Scan for the cell matching the given text and deliver its (X, Y) coordinate at center. 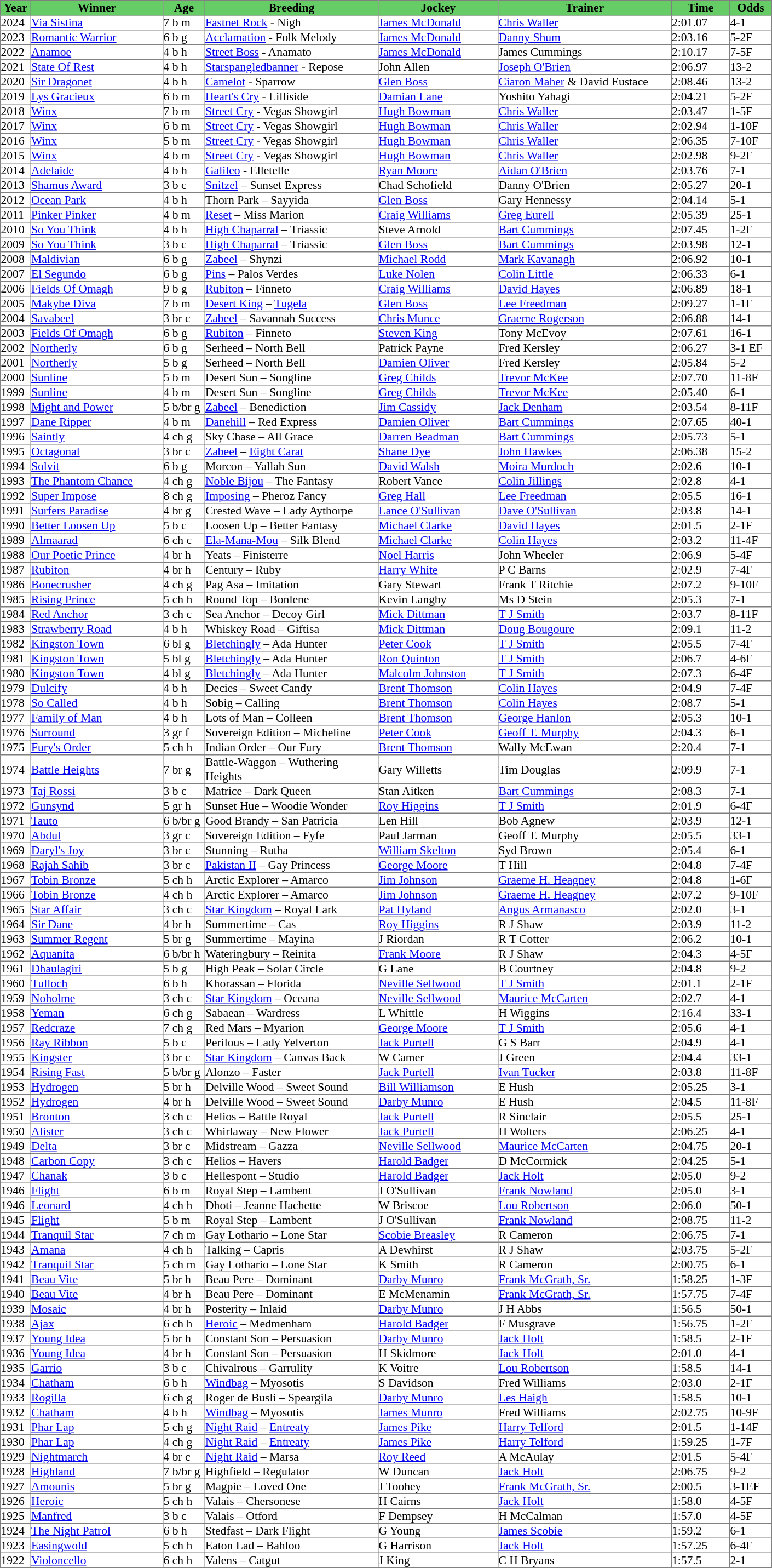
2:04.14 (700, 201)
Dhoti – Jeanne Hachette (291, 1205)
Decies – Sweet Candy (291, 688)
2006 (16, 289)
1994 (16, 467)
T Hill (585, 865)
2:03.98 (700, 244)
1980 (16, 674)
Alister (97, 1131)
2008 (16, 260)
Moira Murdoch (585, 467)
W Briscoe (438, 1205)
1934 (16, 1383)
40-1 (751, 422)
Colin Jillings (585, 481)
High Peak – Solar Circle (291, 969)
Perilous – Lady Yelverton (291, 1042)
Red Mars – Myarion (291, 1028)
2:01.0 (700, 1353)
1944 (16, 1235)
Daryl's Joy (97, 850)
Shamus Award (97, 185)
2:04.21 (700, 96)
Patrick Payne (438, 348)
2:08.7 (700, 703)
Galileo - Elletelle (291, 171)
Eaton Lad – Bahloo (291, 1545)
2:06.33 (700, 274)
2011 (16, 215)
Star Affair (97, 909)
Len Hill (438, 821)
1953 (16, 1087)
K Voitre (438, 1367)
H McCalman (585, 1515)
Manfred (97, 1515)
Wally McEwan (585, 747)
2:06.38 (700, 451)
18-1 (751, 289)
Roy Reed (438, 1456)
Jockey (438, 8)
2016 (16, 141)
Ela-Mana-Mou – Silk Blend (291, 540)
5 gr h (184, 805)
1973 (16, 791)
Our Poetic Prince (97, 556)
2:06.89 (700, 289)
Family of Man (97, 718)
S Davidson (438, 1383)
2007 (16, 274)
5-2 (751, 363)
2:07.65 (700, 422)
1-14F (751, 1427)
1-7F (751, 1442)
Summer Regent (97, 939)
Easingwold (97, 1545)
2:06.9 (700, 556)
2:09.27 (700, 304)
Yeman (97, 1012)
Ryan Moore (438, 171)
Pins – Palos Verdes (291, 274)
Valais – Otford (291, 1515)
7 br g (184, 769)
Luke Nolen (438, 274)
Tony McEvoy (585, 333)
R T Cotter (585, 939)
Breeding (291, 8)
Bronton (97, 1117)
El Segundo (97, 274)
Mark Kavanagh (585, 260)
1927 (16, 1486)
Fastnet Rock - Nigh (291, 23)
Alonzo – Faster (291, 1072)
6 bl g (184, 644)
A McAulay (585, 1456)
2:01.1 (700, 983)
Redcraze (97, 1028)
Ray Ribbon (97, 1042)
Zabeel – Shynzi (291, 260)
2019 (16, 96)
Steve Arnold (438, 230)
6 ch c (184, 540)
2:05.40 (700, 392)
Ocean Park (97, 201)
2005 (16, 304)
1939 (16, 1308)
F Musgrave (585, 1324)
Chanak (97, 1176)
2:00.5 (700, 1486)
4-6F (751, 659)
2:05.27 (700, 185)
Dulcify (97, 688)
2:03.47 (700, 112)
1971 (16, 821)
5 ch g (184, 1427)
State Of Rest (97, 67)
Morcon – Yallah Sun (291, 467)
2:06.88 (700, 319)
1947 (16, 1176)
1995 (16, 451)
Malcolm Johnston (438, 674)
Indian Order – Our Fury (291, 747)
Century – Ruby (291, 570)
Greg Eurell (585, 215)
Highfield – Regulator (291, 1472)
2:16.4 (700, 1012)
Lots of Man – Colleen (291, 718)
1987 (16, 570)
1979 (16, 688)
Lance O'Sullivan (438, 511)
The Phantom Chance (97, 481)
G Young (438, 1531)
Sovereign Edition – Micheline (291, 733)
Graeme Rogerson (585, 319)
K Smith (438, 1264)
J Green (585, 1057)
Valais – Chersonese (291, 1501)
2:03.76 (700, 171)
Doug Bougoure (585, 629)
J Toohey (438, 1486)
1965 (16, 909)
Star Kingdom – Canvas Back (291, 1057)
Better Loosen Up (97, 526)
1989 (16, 540)
2:05.4 (700, 850)
2:02.8 (700, 481)
Imposing – Pheroz Fancy (291, 496)
Heroic (97, 1501)
8 ch g (184, 496)
P C Barns (585, 570)
2:09.1 (700, 629)
1:59.25 (700, 1442)
Saintly (97, 437)
Winner (97, 8)
2:06.92 (700, 260)
2021 (16, 67)
1:57.5 (700, 1560)
2:05.73 (700, 437)
Pat Hyland (438, 909)
Scobie Breasley (438, 1235)
Matrice – Dark Queen (291, 791)
1970 (16, 835)
Rising Prince (97, 599)
1:59.2 (700, 1531)
Noholme (97, 998)
2:02.7 (700, 998)
Noel Harris (438, 556)
5 ch m (184, 1264)
Syd Brown (585, 850)
1931 (16, 1427)
Gary Stewart (438, 585)
1975 (16, 747)
Magpie – Loved One (291, 1486)
2:02.75 (700, 1412)
Yeats – Finisterre (291, 556)
C H Bryans (585, 1560)
James Scobie (585, 1531)
1977 (16, 718)
Surfers Paradise (97, 511)
2015 (16, 156)
Summertime – Mayina (291, 939)
Battle Heights (97, 769)
E McMenamin (438, 1294)
2:03.0 (700, 1383)
2:06.27 (700, 348)
Heroic – Medmenham (291, 1324)
Amana (97, 1249)
1928 (16, 1472)
2:03.2 (700, 540)
1959 (16, 998)
1949 (16, 1146)
1985 (16, 599)
4 br g (184, 511)
Almaarad (97, 540)
A Dewhirst (438, 1249)
Pag Asa – Imitation (291, 585)
Super Impose (97, 496)
Night Raid – Marsa (291, 1456)
Aidan O'Brien (585, 171)
Helios – Havers (291, 1160)
1999 (16, 392)
1951 (16, 1117)
7 ch m (184, 1235)
1956 (16, 1042)
Starspangledbanner - Repose (291, 67)
1940 (16, 1294)
7 b/br g (184, 1472)
2017 (16, 126)
B Courtney (585, 969)
6 b/br h (184, 953)
Greg Hall (438, 496)
1:56.5 (700, 1308)
1955 (16, 1057)
1974 (16, 769)
1998 (16, 408)
Taj Rossi (97, 791)
J Riordan (438, 939)
2024 (16, 23)
1982 (16, 644)
Talking – Capris (291, 1249)
Delta (97, 1146)
Strawberry Road (97, 629)
Damian Lane (438, 96)
Sea Anchor – Decoy Girl (291, 615)
Posterity – Inlaid (291, 1308)
7-10F (751, 141)
Round Top – Bonlene (291, 599)
1988 (16, 556)
G Harrison (438, 1545)
2002 (16, 348)
2:05.25 (700, 1087)
Acclamation - Folk Melody (291, 37)
John Allen (438, 67)
Rising Fast (97, 1072)
1962 (16, 953)
Abdul (97, 835)
Summertime – Cas (291, 924)
1997 (16, 422)
2:05.84 (700, 363)
1926 (16, 1501)
Midstream – Gazza (291, 1146)
1-6F (751, 880)
1:57.0 (700, 1515)
1983 (16, 629)
2:04.25 (700, 1160)
Sobig – Calling (291, 703)
Desert King – Tugela (291, 304)
2014 (16, 171)
2:10.17 (700, 53)
2010 (16, 230)
Star Kingdom – Royal Lark (291, 909)
1958 (16, 1012)
Bob Agnew (585, 821)
2:06.25 (700, 1131)
1945 (16, 1220)
Savabeel (97, 319)
Surround (97, 733)
2:08.75 (700, 1220)
2:04.75 (700, 1146)
Chivalrous – Garrulity (291, 1367)
Aquanita (97, 953)
4 bl g (184, 674)
Nightmarch (97, 1456)
Angus Armanasco (585, 909)
Ivan Tucker (585, 1072)
Reset – Miss Marion (291, 215)
2:02.0 (700, 909)
1-5F (751, 112)
Adelaide (97, 171)
2:03.75 (700, 1249)
10-9F (751, 1412)
2:04.5 (700, 1101)
Stedfast – Dark Flight (291, 1531)
Noble Bijou – The Fantasy (291, 481)
H Wiggins (585, 1012)
2:09.9 (700, 769)
2003 (16, 333)
1967 (16, 880)
Rogilla (97, 1397)
Street Boss - Anamato (291, 53)
D McCormick (585, 1160)
Sovereign Edition – Fyfe (291, 835)
Tauto (97, 821)
Roger de Busli – Speargila (291, 1397)
Ron Quinton (438, 659)
1986 (16, 585)
1932 (16, 1412)
Helios – Battle Royal (291, 1117)
1968 (16, 865)
Lys Gracieux (97, 96)
1:57.25 (700, 1545)
Danny O'Brien (585, 185)
H Cairns (438, 1501)
2:08.3 (700, 791)
John Wheeler (585, 556)
2000 (16, 378)
J King (438, 1560)
1972 (16, 805)
1978 (16, 703)
1941 (16, 1279)
Danehill – Red Express (291, 422)
2023 (16, 37)
Tim Douglas (585, 769)
Bill Williamson (438, 1087)
1954 (16, 1072)
H Wolters (585, 1131)
2:07.3 (700, 674)
2013 (16, 185)
1930 (16, 1442)
1922 (16, 1560)
1925 (16, 1515)
Jim Cassidy (438, 408)
2:06.0 (700, 1205)
Robert Vance (438, 481)
7-5F (751, 53)
1938 (16, 1324)
Colin Little (585, 274)
3-1 EF (751, 348)
Leonard (97, 1205)
1:56.75 (700, 1324)
2:01.9 (700, 805)
2:02.98 (700, 156)
2:06.2 (700, 939)
H Skidmore (438, 1353)
1966 (16, 894)
Steven King (438, 333)
Hellespont – Studio (291, 1176)
Kevin Langby (438, 599)
4 br c (184, 1456)
Carbon Copy (97, 1160)
1-1F (751, 304)
3-1EF (751, 1486)
1929 (16, 1456)
2009 (16, 244)
F Dempsey (438, 1515)
1948 (16, 1160)
2:06.97 (700, 67)
W Duncan (438, 1472)
Harry White (438, 570)
Anamoe (97, 53)
Kingster (97, 1057)
Khorassan – Florida (291, 983)
Makybe Diva (97, 304)
J H Abbs (585, 1308)
Gary Hennessy (585, 201)
3 gr c (184, 835)
2022 (16, 53)
2:02.94 (700, 126)
Frank T Ritchie (585, 585)
1950 (16, 1131)
Via Sistina (97, 23)
Thorn Park – Sayyida (291, 201)
William Skelton (438, 850)
James Munro (438, 1412)
Heart's Cry - Lilliside (291, 96)
2020 (16, 82)
1984 (16, 615)
Amounis (97, 1486)
George Hanlon (585, 718)
Whiskey Road – Giftisa (291, 629)
1993 (16, 481)
7 ch g (184, 1028)
1937 (16, 1338)
Pinker Pinker (97, 215)
John Hawkes (585, 451)
Romantic Warrior (97, 37)
Zabeel – Savannah Success (291, 319)
Odds (751, 8)
Chris Munce (438, 319)
Battle-Waggon – Wuthering Heights (291, 769)
1996 (16, 437)
L Whittle (438, 1012)
9 b g (184, 289)
1961 (16, 969)
2-1 (751, 1560)
G S Barr (585, 1042)
Rubiton (97, 570)
Sir Dragonet (97, 82)
David Walsh (438, 467)
1992 (16, 496)
Frank Moore (438, 953)
Whirlaway – New Flower (291, 1131)
Age (184, 8)
Red Anchor (97, 615)
Zabeel – Benediction (291, 408)
Chad Schofield (438, 185)
R Sinclair (585, 1117)
2:00.75 (700, 1264)
1969 (16, 850)
1923 (16, 1545)
Dave O'Sullivan (585, 511)
Crested Wave – Lady Aythorpe (291, 511)
Stunning – Rutha (291, 850)
1991 (16, 511)
2:02.6 (700, 467)
1-10F (751, 126)
2:03.7 (700, 615)
2:01.07 (700, 23)
Ajax (97, 1324)
Shane Dye (438, 451)
Zabeel – Eight Carat (291, 451)
Sir Dane (97, 924)
1:58.0 (700, 1501)
2:05.39 (700, 215)
Rajah Sahib (97, 865)
2:07.61 (700, 333)
1990 (16, 526)
11-4F (751, 540)
2012 (16, 201)
3 gr f (184, 733)
W Camer (438, 1057)
Camelot - Sparrow (291, 82)
Octagonal (97, 451)
Ciaron Maher & David Eustace (585, 82)
2:06.35 (700, 141)
2004 (16, 319)
1976 (16, 733)
Violoncello (97, 1560)
2:07.45 (700, 230)
Darren Beadman (438, 437)
Danny Shum (585, 37)
1957 (16, 1028)
Garrio (97, 1367)
1936 (16, 1353)
Might and Power (97, 408)
Ms D Stein (585, 599)
2:03.54 (700, 408)
The Night Patrol (97, 1531)
1924 (16, 1531)
G Lane (438, 969)
2:05.6 (700, 1028)
Highland (97, 1472)
Paul Jarman (438, 835)
Wateringbury – Reinita (291, 953)
1:57.75 (700, 1294)
Jack Denham (585, 408)
9-2F (751, 156)
2001 (16, 363)
Mosaic (97, 1308)
2:20.4 (700, 747)
2018 (16, 112)
Valens – Catgut (291, 1560)
Bonecrusher (97, 585)
Loosen Up – Better Fantasy (291, 526)
Year (16, 8)
1:58.25 (700, 1279)
Star Kingdom – Oceana (291, 998)
Dhaulagiri (97, 969)
Michael Rodd (438, 260)
2:07.70 (700, 378)
1943 (16, 1249)
1964 (16, 924)
Trainer (585, 8)
1963 (16, 939)
1933 (16, 1397)
Dane Ripper (97, 422)
Maldivian (97, 260)
2:03.16 (700, 37)
2:06.7 (700, 659)
1942 (16, 1264)
2:02.9 (700, 570)
Sky Chase – All Grace (291, 437)
15-2 (751, 451)
Sabaean – Wardress (291, 1012)
Sunset Hue – Woodie Wonder (291, 805)
So Called (97, 703)
Fury's Order (97, 747)
1-3F (751, 1279)
Les Haigh (585, 1397)
1981 (16, 659)
Time (700, 8)
5 bl g (184, 659)
Stan Aitken (438, 791)
Gary Willetts (438, 769)
Snitzel – Sunset Express (291, 185)
6 b/br g (184, 821)
Tulloch (97, 983)
1960 (16, 983)
2:08.46 (700, 82)
1952 (16, 1101)
Good Brandy – San Patricia (291, 821)
Yoshito Yahagi (585, 96)
Joseph O'Brien (585, 67)
Gunsynd (97, 805)
2:04.4 (700, 1057)
James Cummings (585, 53)
1935 (16, 1367)
Solvit (97, 467)
Pakistan II – Gay Princess (291, 865)
